From the cell containing the given text, extract its center point as (X, Y) coordinate. 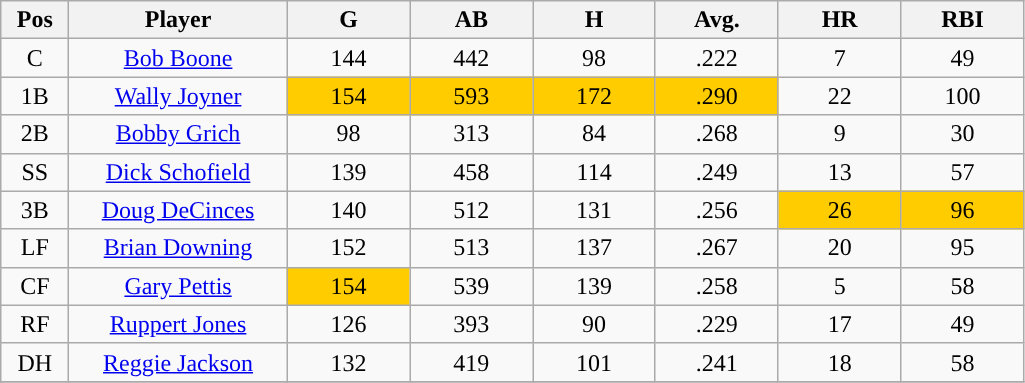
C (35, 58)
Avg. (716, 20)
593 (472, 96)
144 (348, 58)
513 (472, 248)
1B (35, 96)
.249 (716, 172)
30 (962, 134)
Gary Pettis (178, 286)
152 (348, 248)
26 (840, 210)
126 (348, 324)
132 (348, 362)
Bob Boone (178, 58)
.241 (716, 362)
Brian Downing (178, 248)
Wally Joyner (178, 96)
Ruppert Jones (178, 324)
LF (35, 248)
137 (594, 248)
2B (35, 134)
.258 (716, 286)
458 (472, 172)
57 (962, 172)
.290 (716, 96)
HR (840, 20)
3B (35, 210)
17 (840, 324)
SS (35, 172)
.229 (716, 324)
Reggie Jackson (178, 362)
101 (594, 362)
96 (962, 210)
442 (472, 58)
393 (472, 324)
172 (594, 96)
131 (594, 210)
18 (840, 362)
512 (472, 210)
G (348, 20)
84 (594, 134)
114 (594, 172)
H (594, 20)
.268 (716, 134)
313 (472, 134)
7 (840, 58)
.256 (716, 210)
RBI (962, 20)
95 (962, 248)
Pos (35, 20)
90 (594, 324)
.222 (716, 58)
140 (348, 210)
Player (178, 20)
Dick Schofield (178, 172)
419 (472, 362)
13 (840, 172)
Doug DeCinces (178, 210)
20 (840, 248)
RF (35, 324)
AB (472, 20)
9 (840, 134)
22 (840, 96)
100 (962, 96)
CF (35, 286)
5 (840, 286)
DH (35, 362)
539 (472, 286)
.267 (716, 248)
Bobby Grich (178, 134)
